Determine the (X, Y) coordinate at the center of the cell enclosing the given text.  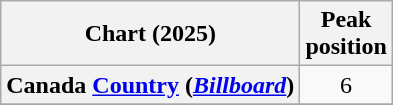
Peakposition (346, 34)
6 (346, 85)
Chart (2025) (150, 34)
Canada Country (Billboard) (150, 85)
